Return the [X, Y] coordinate for the center point of the cell that contains the specified text.  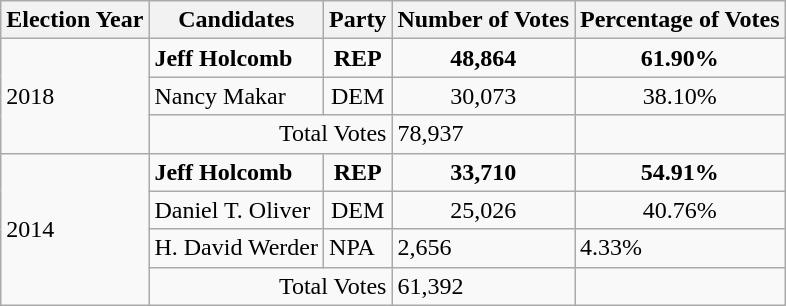
Daniel T. Oliver [236, 210]
Percentage of Votes [680, 20]
Party [358, 20]
38.10% [680, 96]
33,710 [484, 172]
40.76% [680, 210]
25,026 [484, 210]
Election Year [75, 20]
78,937 [484, 134]
Candidates [236, 20]
Number of Votes [484, 20]
2018 [75, 96]
30,073 [484, 96]
2014 [75, 229]
61.90% [680, 58]
54.91% [680, 172]
NPA [358, 248]
Nancy Makar [236, 96]
61,392 [484, 286]
4.33% [680, 248]
48,864 [484, 58]
H. David Werder [236, 248]
2,656 [484, 248]
